Extract the (X, Y) coordinate from the center of the cell holding the provided text.  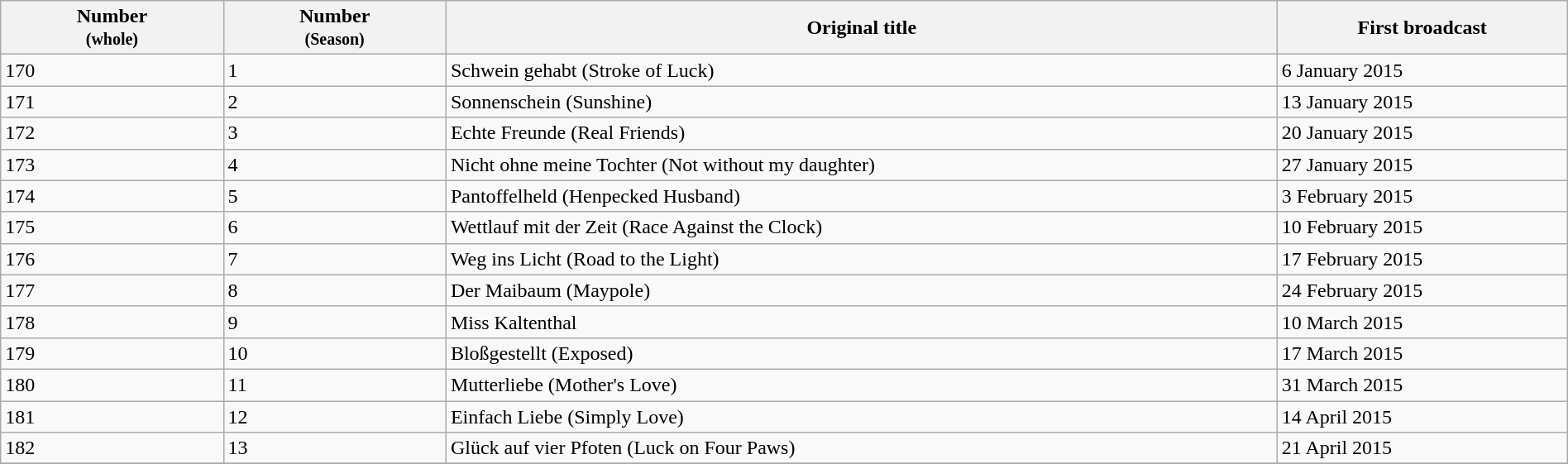
Echte Freunde (Real Friends) (862, 133)
178 (112, 322)
13 January 2015 (1422, 102)
Miss Kaltenthal (862, 322)
Pantoffelheld (Henpecked Husband) (862, 196)
13 (334, 448)
Der Maibaum (Maypole) (862, 290)
24 February 2015 (1422, 290)
20 January 2015 (1422, 133)
4 (334, 165)
Wettlauf mit der Zeit (Race Against the Clock) (862, 227)
180 (112, 385)
Glück auf vier Pfoten (Luck on Four Paws) (862, 448)
10 February 2015 (1422, 227)
5 (334, 196)
3 (334, 133)
10 (334, 353)
182 (112, 448)
6 (334, 227)
8 (334, 290)
175 (112, 227)
Nicht ohne meine Tochter (Not without my daughter) (862, 165)
Number (Season) (334, 28)
181 (112, 416)
7 (334, 259)
12 (334, 416)
3 February 2015 (1422, 196)
173 (112, 165)
Number (whole) (112, 28)
10 March 2015 (1422, 322)
17 March 2015 (1422, 353)
14 April 2015 (1422, 416)
9 (334, 322)
6 January 2015 (1422, 70)
11 (334, 385)
Mutterliebe (Mother's Love) (862, 385)
27 January 2015 (1422, 165)
Einfach Liebe (Simply Love) (862, 416)
176 (112, 259)
1 (334, 70)
170 (112, 70)
2 (334, 102)
172 (112, 133)
Schwein gehabt (Stroke of Luck) (862, 70)
174 (112, 196)
Original title (862, 28)
179 (112, 353)
171 (112, 102)
177 (112, 290)
First broadcast (1422, 28)
17 February 2015 (1422, 259)
Bloßgestellt (Exposed) (862, 353)
31 March 2015 (1422, 385)
21 April 2015 (1422, 448)
Weg ins Licht (Road to the Light) (862, 259)
Sonnenschein (Sunshine) (862, 102)
